From the cell containing the given text, extract its center point as (x, y) coordinate. 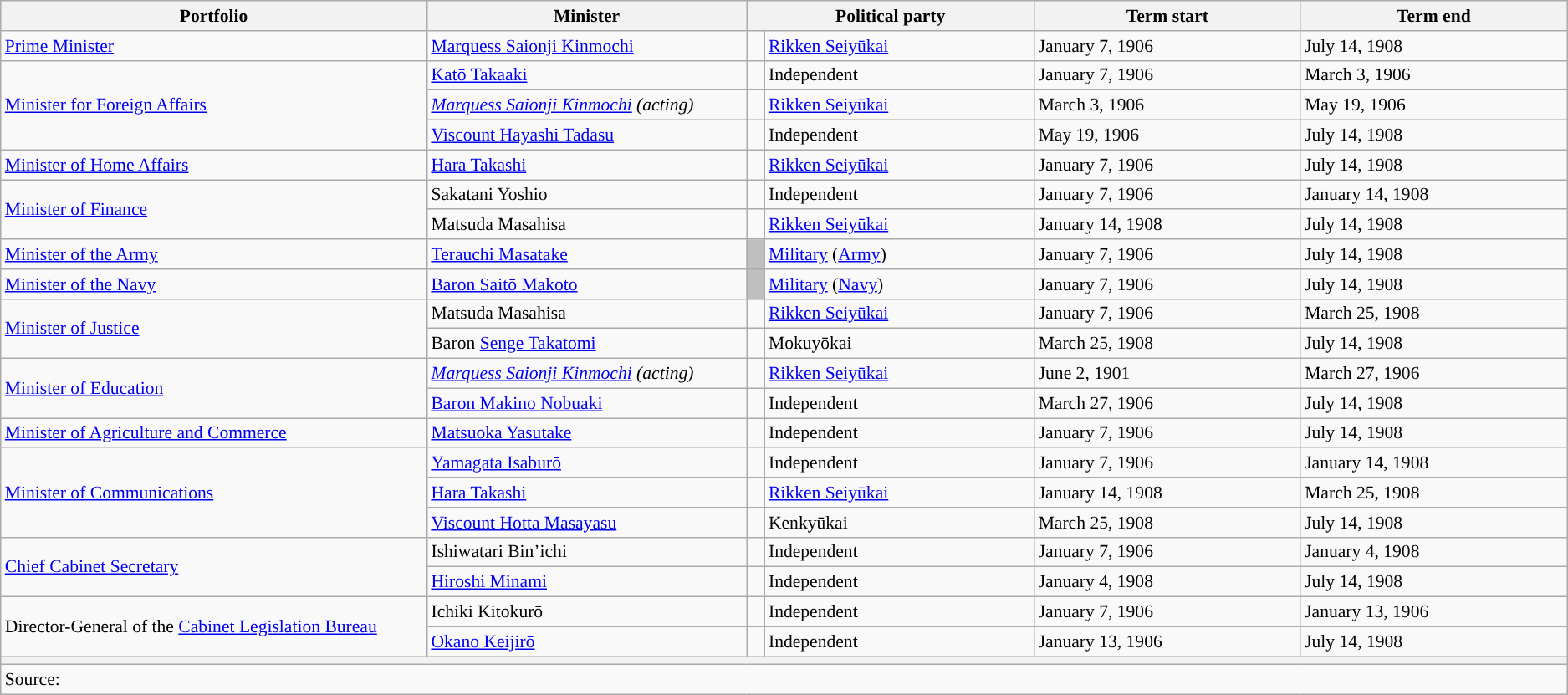
Minister of Education (214, 388)
Minister of the Army (214, 254)
Minister of Finance (214, 209)
June 2, 1901 (1167, 374)
Political party (891, 16)
Term start (1167, 16)
Minister of Justice (214, 328)
Ichiki Kitokurō (586, 612)
Hiroshi Minami (586, 582)
Baron Saitō Makoto (586, 284)
Baron Makino Nobuaki (586, 403)
Minister (586, 16)
Minister of Home Affairs (214, 165)
Terauchi Masatake (586, 254)
Ishiwatari Bin’ichi (586, 552)
Director-General of the Cabinet Legislation Bureau (214, 627)
Term end (1433, 16)
Yamagata Isaburō (586, 463)
Chief Cabinet Secretary (214, 567)
Katō Takaaki (586, 75)
Minister of Agriculture and Commerce (214, 433)
Military (Navy) (900, 284)
Sakatani Yoshio (586, 195)
Viscount Hotta Masayasu (586, 523)
Source: (784, 680)
Viscount Hayashi Tadasu (586, 135)
Minister of Communications (214, 493)
Okano Keijirō (586, 641)
Minister for Foreign Affairs (214, 105)
Portfolio (214, 16)
Kenkyūkai (900, 523)
Prime Minister (214, 46)
Matsuoka Yasutake (586, 433)
Minister of the Navy (214, 284)
Marquess Saionji Kinmochi (586, 46)
Military (Army) (900, 254)
Mokuyōkai (900, 344)
Baron Senge Takatomi (586, 344)
